Find where the given text appears and provide that cell's center as (x, y) coordinate. 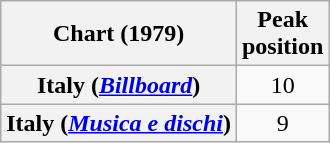
Italy (Billboard) (119, 85)
Italy (Musica e dischi) (119, 123)
Peakposition (282, 34)
10 (282, 85)
9 (282, 123)
Chart (1979) (119, 34)
